Capture the cell that displays the provided text and extract its [X, Y] central coordinate. 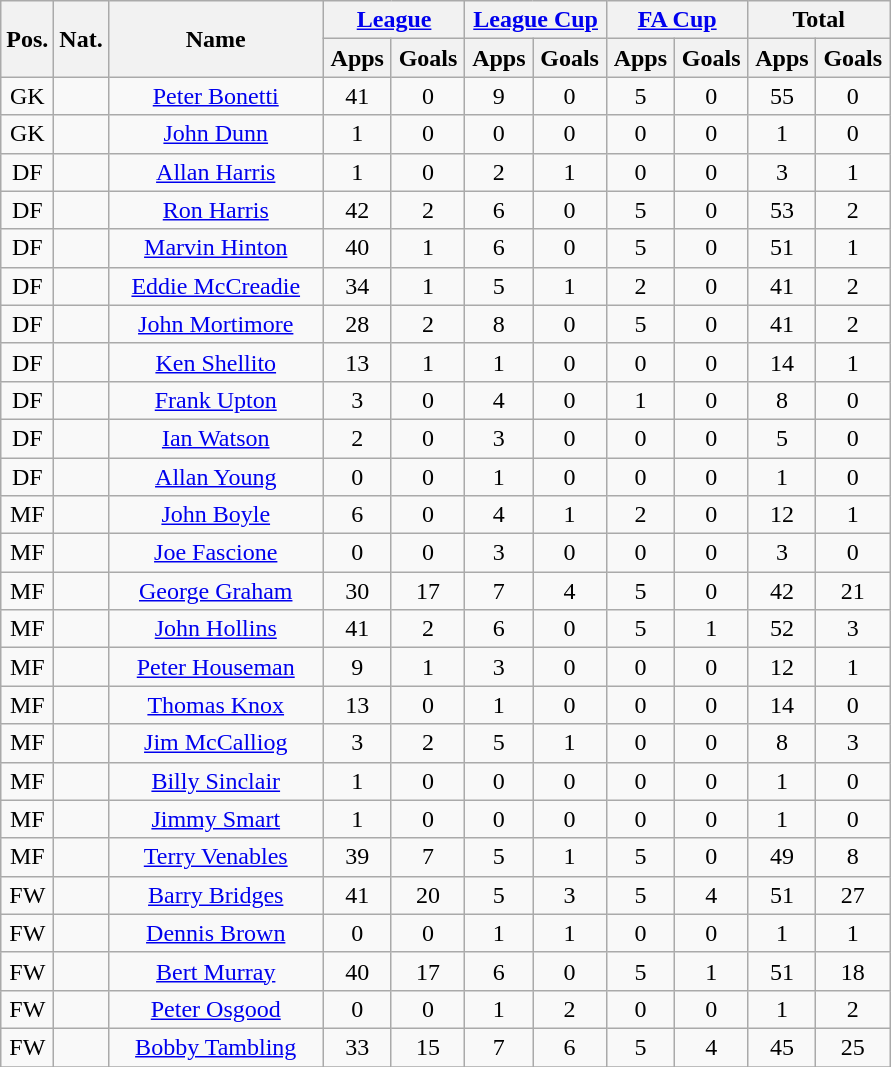
Name [216, 39]
Jim McCalliog [216, 743]
John Boyle [216, 515]
FA Cup [677, 20]
Billy Sinclair [216, 781]
20 [428, 895]
52 [782, 629]
45 [782, 1047]
33 [357, 1047]
Barry Bridges [216, 895]
25 [853, 1047]
Bert Murray [216, 971]
Terry Venables [216, 857]
49 [782, 857]
League Cup [536, 20]
Dennis Brown [216, 933]
Total [819, 20]
Peter Houseman [216, 667]
Allan Young [216, 477]
28 [357, 324]
Frank Upton [216, 400]
Jimmy Smart [216, 819]
Eddie McCreadie [216, 286]
30 [357, 591]
Thomas Knox [216, 705]
Joe Fascione [216, 553]
15 [428, 1047]
Peter Bonetti [216, 96]
League [394, 20]
Pos. [28, 39]
39 [357, 857]
John Hollins [216, 629]
21 [853, 591]
27 [853, 895]
34 [357, 286]
Ian Watson [216, 438]
53 [782, 210]
Ken Shellito [216, 362]
John Mortimore [216, 324]
George Graham [216, 591]
Peter Osgood [216, 1009]
18 [853, 971]
Ron Harris [216, 210]
Allan Harris [216, 172]
Bobby Tambling [216, 1047]
Nat. [81, 39]
55 [782, 96]
Marvin Hinton [216, 248]
John Dunn [216, 134]
